Detect which cell encompasses the target text, then output its [x, y] center coordinate. 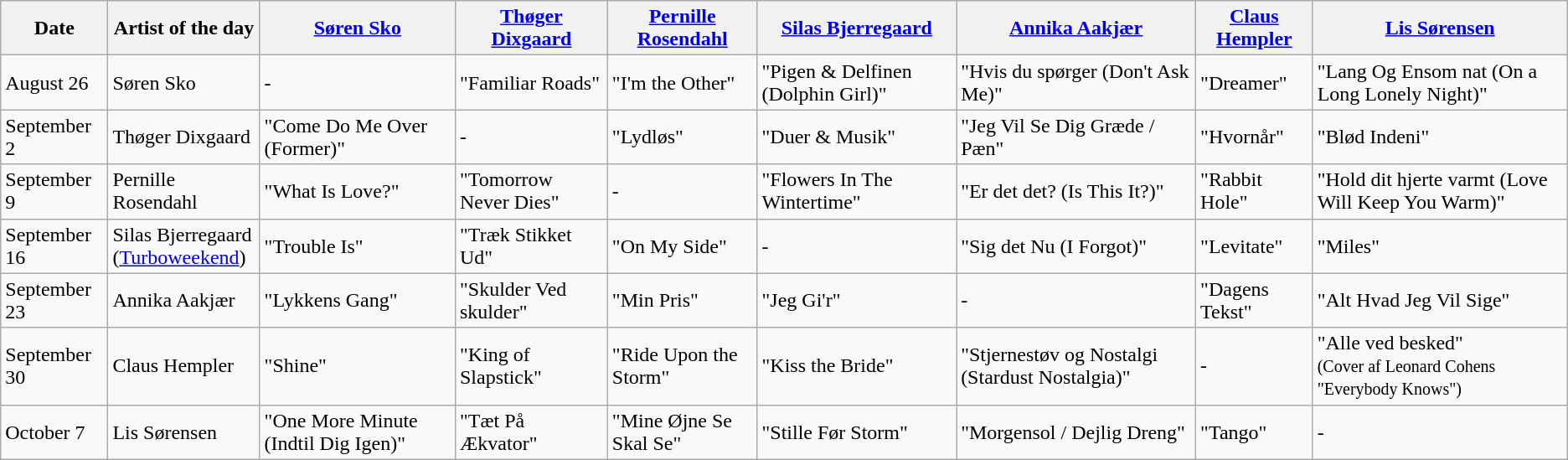
September 9 [54, 191]
"Alle ved besked"(Cover af Leonard Cohens "Everybody Knows") [1440, 366]
"Mine Øjne Se Skal Se" [682, 432]
September 30 [54, 366]
"Lang Og Ensom nat (On a Long Lonely Night)" [1440, 82]
"Ride Upon the Storm" [682, 366]
Date [54, 28]
"Dagens Tekst" [1255, 300]
"Jeg Gi'r" [857, 300]
Artist of the day [184, 28]
"Dreamer" [1255, 82]
"Familiar Roads" [531, 82]
"Trouble Is" [357, 246]
"Lykkens Gang" [357, 300]
Silas Bjerregaard [857, 28]
"Hvis du spørger (Don't Ask Me)" [1076, 82]
"Skulder Ved skulder" [531, 300]
"Pigen & Delfinen (Dolphin Girl)" [857, 82]
"Hold dit hjerte varmt (Love Will Keep You Warm)" [1440, 191]
"Blød Indeni" [1440, 137]
"Alt Hvad Jeg Vil Sige" [1440, 300]
August 26 [54, 82]
"Miles" [1440, 246]
"Tango" [1255, 432]
"On My Side" [682, 246]
"Hvornår" [1255, 137]
"King of Slapstick" [531, 366]
"Flowers In The Wintertime" [857, 191]
September 23 [54, 300]
"Duer & Musik" [857, 137]
"Kiss the Bride" [857, 366]
"Min Pris" [682, 300]
"Sig det Nu (I Forgot)" [1076, 246]
"Jeg Vil Se Dig Græde / Pæn" [1076, 137]
"Come Do Me Over (Former)" [357, 137]
"Levitate" [1255, 246]
"Tomorrow Never Dies" [531, 191]
"Stille Før Storm" [857, 432]
"Rabbit Hole" [1255, 191]
"Morgensol / Dejlig Dreng" [1076, 432]
September 16 [54, 246]
"One More Minute (Indtil Dig Igen)" [357, 432]
"Shine" [357, 366]
October 7 [54, 432]
"I'm the Other" [682, 82]
"Lydløs" [682, 137]
"Træk Stikket Ud" [531, 246]
"Tæt På Ækvator" [531, 432]
"What Is Love?" [357, 191]
"Stjernestøv og Nostalgi (Stardust Nostalgia)" [1076, 366]
September 2 [54, 137]
Silas Bjerregaard(Turboweekend) [184, 246]
"Er det det? (Is This It?)" [1076, 191]
